Search for the cell housing the specified text and yield its (X, Y) center coordinate. 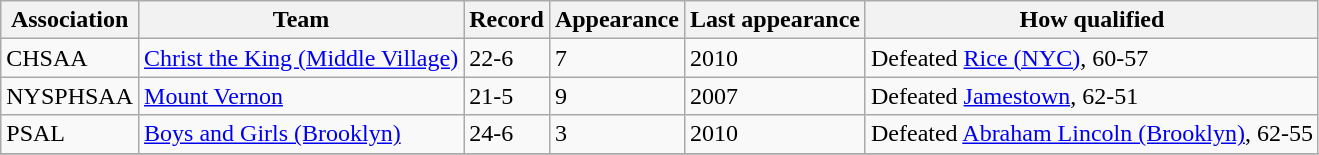
Association (70, 20)
Defeated Abraham Lincoln (Brooklyn), 62-55 (1092, 134)
2007 (774, 96)
Christ the King (Middle Village) (302, 58)
Defeated Jamestown, 62-51 (1092, 96)
Record (507, 20)
PSAL (70, 134)
NYSPHSAA (70, 96)
Defeated Rice (NYC), 60-57 (1092, 58)
Boys and Girls (Brooklyn) (302, 134)
22-6 (507, 58)
Appearance (616, 20)
CHSAA (70, 58)
7 (616, 58)
9 (616, 96)
How qualified (1092, 20)
21-5 (507, 96)
3 (616, 134)
Mount Vernon (302, 96)
Team (302, 20)
Last appearance (774, 20)
24-6 (507, 134)
